Capture the cell that displays the provided text and extract its [X, Y] central coordinate. 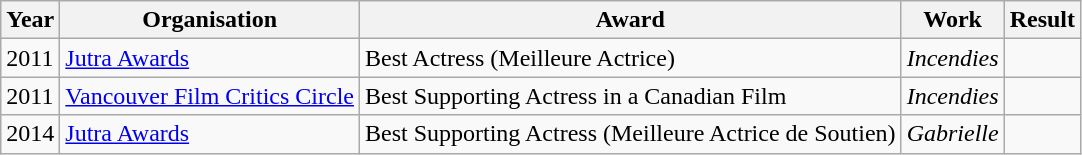
Best Supporting Actress in a Canadian Film [630, 96]
Award [630, 20]
Result [1042, 20]
Best Actress (Meilleure Actrice) [630, 58]
Organisation [210, 20]
Year [30, 20]
Vancouver Film Critics Circle [210, 96]
Work [952, 20]
Best Supporting Actress (Meilleure Actrice de Soutien) [630, 134]
Gabrielle [952, 134]
2014 [30, 134]
